Pinpoint the cell where the given text exists, returning its (X, Y) midpoint coordinate. 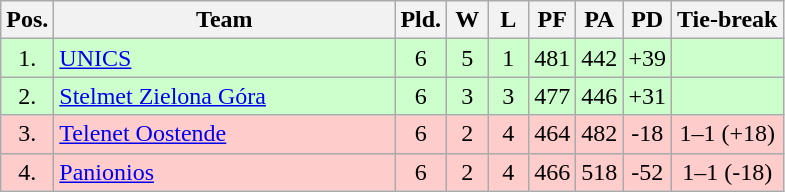
464 (552, 134)
Team (224, 20)
Pld. (421, 20)
477 (552, 96)
1. (28, 58)
+31 (648, 96)
3. (28, 134)
PA (600, 20)
482 (600, 134)
Tie-break (727, 20)
1 (508, 58)
446 (600, 96)
Panionios (224, 172)
-52 (648, 172)
-18 (648, 134)
5 (468, 58)
518 (600, 172)
W (468, 20)
L (508, 20)
PF (552, 20)
Stelmet Zielona Góra (224, 96)
1–1 (-18) (727, 172)
Pos. (28, 20)
+39 (648, 58)
4. (28, 172)
481 (552, 58)
UNICS (224, 58)
466 (552, 172)
PD (648, 20)
2. (28, 96)
1–1 (+18) (727, 134)
Telenet Oostende (224, 134)
442 (600, 58)
